Locate the cell with the specified text and output its (x, y) center coordinate. 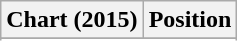
Chart (2015) (72, 20)
Position (190, 20)
